Identify which cell holds the provided text, then report its [x, y] central coordinate. 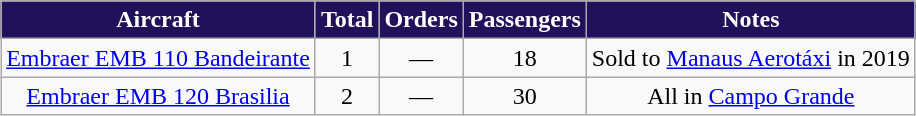
2 [347, 96]
Total [347, 20]
Sold to Manaus Aerotáxi in 2019 [750, 58]
30 [524, 96]
1 [347, 58]
Embraer EMB 120 Brasilia [158, 96]
Aircraft [158, 20]
Passengers [524, 20]
18 [524, 58]
Notes [750, 20]
Orders [421, 20]
All in Campo Grande [750, 96]
Embraer EMB 110 Bandeirante [158, 58]
